Return the [X, Y] coordinate for the center point of the cell that contains the specified text.  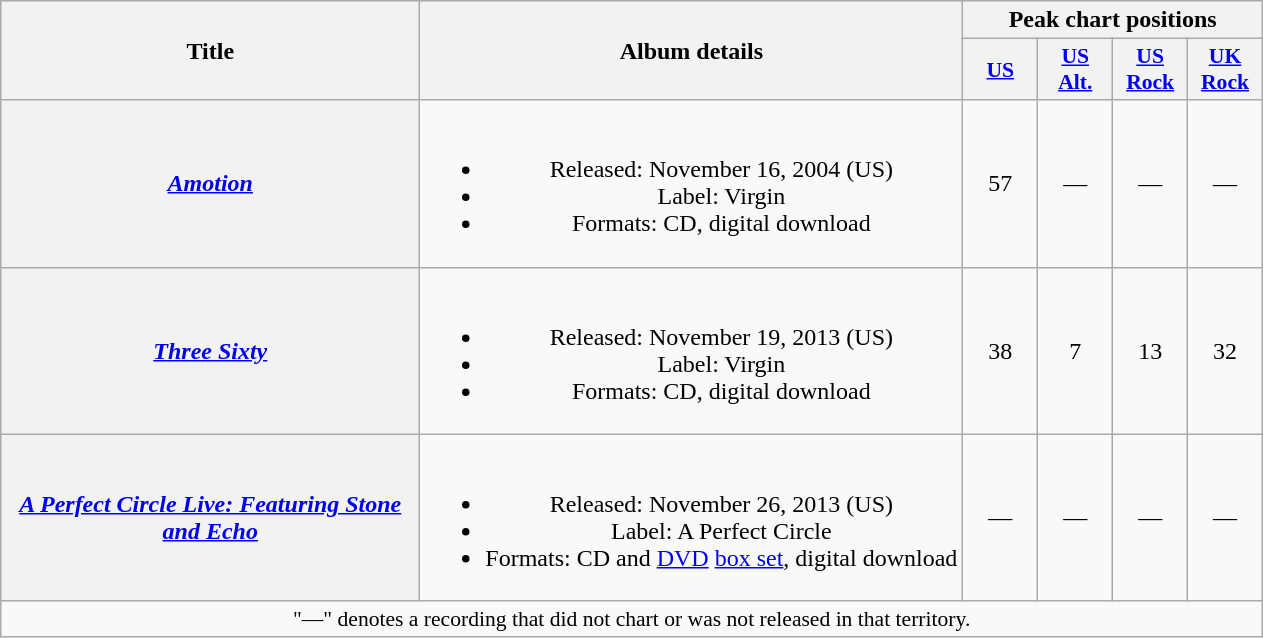
13 [1150, 350]
57 [1000, 184]
UKRock [1226, 70]
US [1000, 70]
Released: November 26, 2013 (US)Label: A Perfect CircleFormats: CD and DVD box set, digital download [692, 518]
32 [1226, 350]
A Perfect Circle Live: Featuring Stone and Echo [210, 518]
Three Sixty [210, 350]
Released: November 19, 2013 (US)Label: VirginFormats: CD, digital download [692, 350]
Amotion [210, 184]
USRock [1150, 70]
Released: November 16, 2004 (US)Label: VirginFormats: CD, digital download [692, 184]
USAlt. [1076, 70]
Album details [692, 50]
Title [210, 50]
Peak chart positions [1113, 20]
38 [1000, 350]
7 [1076, 350]
"—" denotes a recording that did not chart or was not released in that territory. [632, 619]
